For the text-containing cell, return its midpoint in (X, Y) coordinate format. 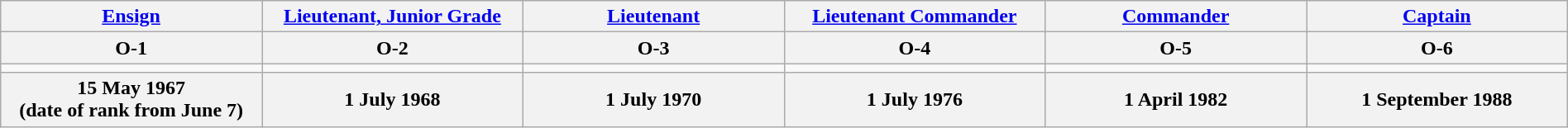
O-1 (131, 48)
O-2 (392, 48)
Lieutenant, Junior Grade (392, 17)
Captain (1437, 17)
Lieutenant Commander (915, 17)
1 July 1968 (392, 99)
1 July 1976 (915, 99)
Commander (1176, 17)
O-3 (653, 48)
Lieutenant (653, 17)
1 September 1988 (1437, 99)
O-5 (1176, 48)
O-4 (915, 48)
1 July 1970 (653, 99)
1 April 1982 (1176, 99)
15 May 1967 (date of rank from June 7) (131, 99)
O-6 (1437, 48)
Ensign (131, 17)
